Pinpoint the cell where the given text exists, returning its (X, Y) midpoint coordinate. 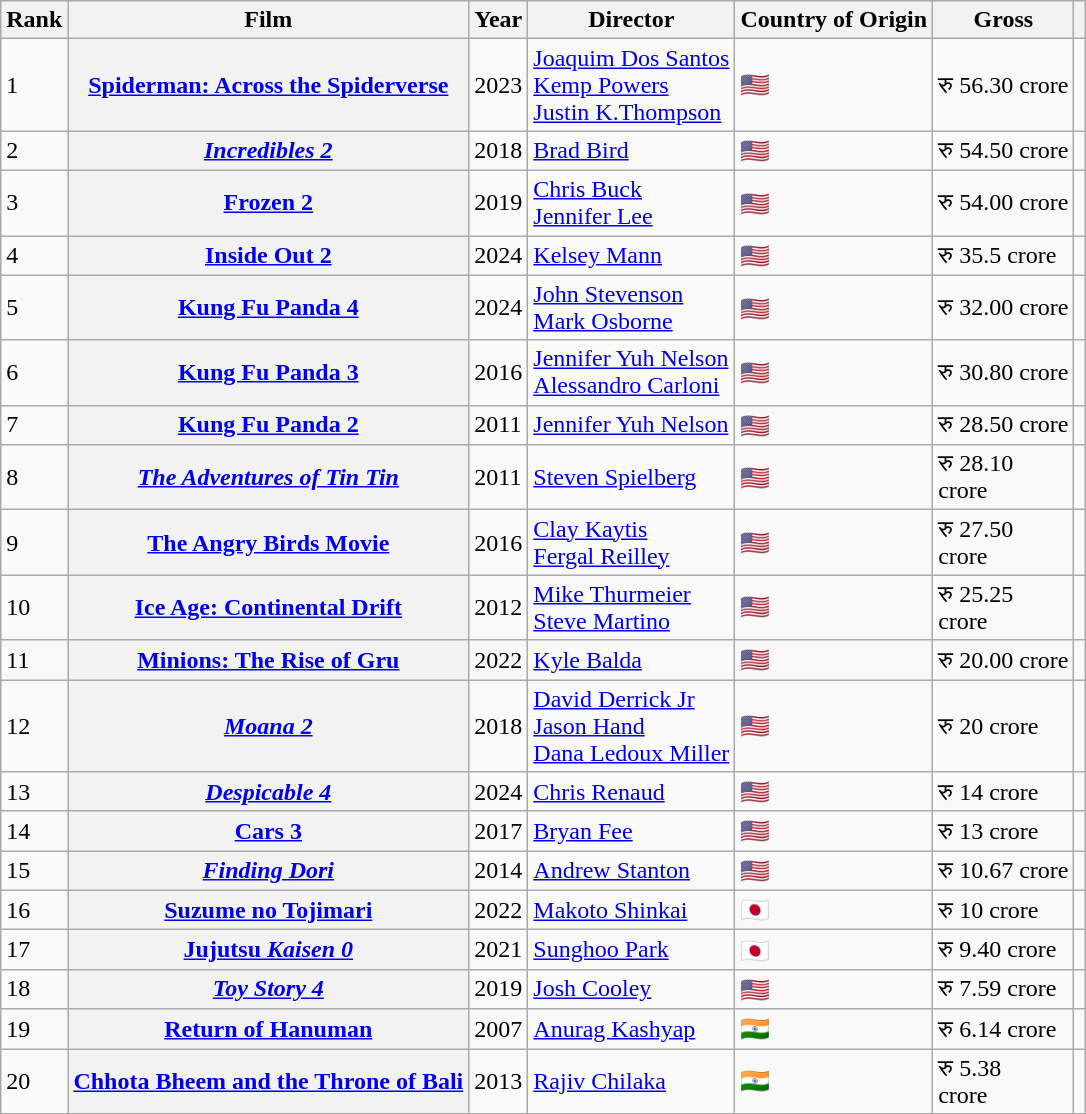
Anurag Kashyap (632, 1029)
2 (34, 151)
Josh Cooley (632, 989)
17 (34, 950)
रु 32.00 crore (1004, 308)
20 (34, 1080)
Kung Fu Panda 3 (268, 372)
Gross (1004, 20)
Andrew Stanton (632, 871)
रु 54.50 crore (1004, 151)
18 (34, 989)
2023 (498, 85)
12 (34, 726)
Despicable 4 (268, 792)
Makoto Shinkai (632, 910)
14 (34, 831)
Jujutsu Kaisen 0 (268, 950)
Director (632, 20)
2012 (498, 608)
Chris BuckJennifer Lee (632, 202)
रु 14 crore (1004, 792)
7 (34, 425)
2007 (498, 1029)
Spiderman: Across the Spiderverse (268, 85)
Finding Dori (268, 871)
2017 (498, 831)
रु 7.59 crore (1004, 989)
Mike ThurmeierSteve Martino (632, 608)
2021 (498, 950)
Kung Fu Panda 2 (268, 425)
Frozen 2 (268, 202)
रु 5.38crore (1004, 1080)
16 (34, 910)
रु 10 crore (1004, 910)
Jennifer Yuh Nelson (632, 425)
Suzume no Tojimari (268, 910)
4 (34, 256)
1 (34, 85)
Kelsey Mann (632, 256)
David Derrick JrJason HandDana Ledoux Miller (632, 726)
रु 28.10crore (1004, 478)
रु 30.80 crore (1004, 372)
Kyle Balda (632, 660)
Brad Bird (632, 151)
रु 28.50 crore (1004, 425)
2013 (498, 1080)
8 (34, 478)
रु 56.30 crore (1004, 85)
रु 9.40 crore (1004, 950)
15 (34, 871)
John StevensonMark Osborne (632, 308)
3 (34, 202)
Kung Fu Panda 4 (268, 308)
Country of Origin (834, 20)
Film (268, 20)
Toy Story 4 (268, 989)
9 (34, 542)
Return of Hanuman (268, 1029)
Year (498, 20)
Rank (34, 20)
The Angry Birds Movie (268, 542)
The Adventures of Tin Tin (268, 478)
13 (34, 792)
Inside Out 2 (268, 256)
रु 13 crore (1004, 831)
10 (34, 608)
Incredibles 2 (268, 151)
Chhota Bheem and the Throne of Bali (268, 1080)
6 (34, 372)
रु 27.50crore (1004, 542)
Moana 2 (268, 726)
रु 10.67 crore (1004, 871)
Ice Age: Continental Drift (268, 608)
Jennifer Yuh NelsonAlessandro Carloni (632, 372)
Clay KaytisFergal Reilley (632, 542)
रु 25.25crore (1004, 608)
2014 (498, 871)
Minions: The Rise of Gru (268, 660)
Joaquim Dos SantosKemp PowersJustin K.Thompson (632, 85)
रु 54.00 crore (1004, 202)
11 (34, 660)
Bryan Fee (632, 831)
Chris Renaud (632, 792)
रु 35.5 crore (1004, 256)
रु 6.14 crore (1004, 1029)
Cars 3 (268, 831)
Steven Spielberg (632, 478)
रु 20 crore (1004, 726)
5 (34, 308)
19 (34, 1029)
Sunghoo Park (632, 950)
रु 20.00 crore (1004, 660)
Rajiv Chilaka (632, 1080)
